Search for the cell housing the specified text and yield its [X, Y] center coordinate. 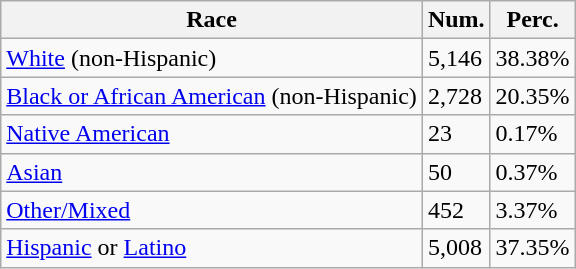
0.37% [532, 172]
38.38% [532, 58]
Native American [212, 134]
Perc. [532, 20]
23 [456, 134]
Asian [212, 172]
5,008 [456, 248]
2,728 [456, 96]
5,146 [456, 58]
0.17% [532, 134]
White (non-Hispanic) [212, 58]
Other/Mixed [212, 210]
37.35% [532, 248]
3.37% [532, 210]
50 [456, 172]
Black or African American (non-Hispanic) [212, 96]
452 [456, 210]
20.35% [532, 96]
Hispanic or Latino [212, 248]
Num. [456, 20]
Race [212, 20]
